From the cell containing the given text, extract its center point as [x, y] coordinate. 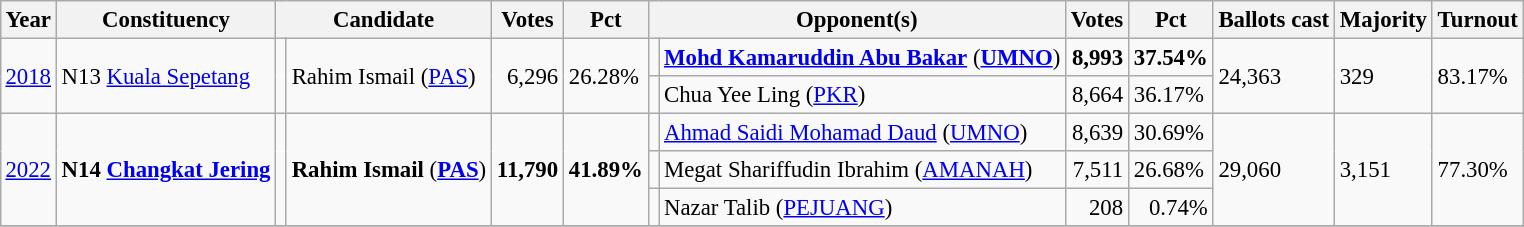
329 [1383, 76]
8,639 [1098, 133]
77.30% [1478, 170]
7,511 [1098, 170]
N13 Kuala Sepetang [166, 76]
2018 [28, 76]
29,060 [1274, 170]
Chua Yee Ling (PKR) [862, 95]
3,151 [1383, 170]
30.69% [1170, 133]
Opponent(s) [856, 20]
24,363 [1274, 76]
208 [1098, 208]
36.17% [1170, 95]
41.89% [606, 170]
6,296 [527, 76]
Mohd Kamaruddin Abu Bakar (UMNO) [862, 57]
26.28% [606, 76]
Candidate [384, 20]
8,993 [1098, 57]
Ahmad Saidi Mohamad Daud (UMNO) [862, 133]
26.68% [1170, 170]
0.74% [1170, 208]
N14 Changkat Jering [166, 170]
Nazar Talib (PEJUANG) [862, 208]
Ballots cast [1274, 20]
2022 [28, 170]
83.17% [1478, 76]
Megat Shariffudin Ibrahim (AMANAH) [862, 170]
Majority [1383, 20]
37.54% [1170, 57]
8,664 [1098, 95]
Year [28, 20]
Turnout [1478, 20]
Constituency [166, 20]
11,790 [527, 170]
